Scan for the cell matching the given text and deliver its (x, y) coordinate at center. 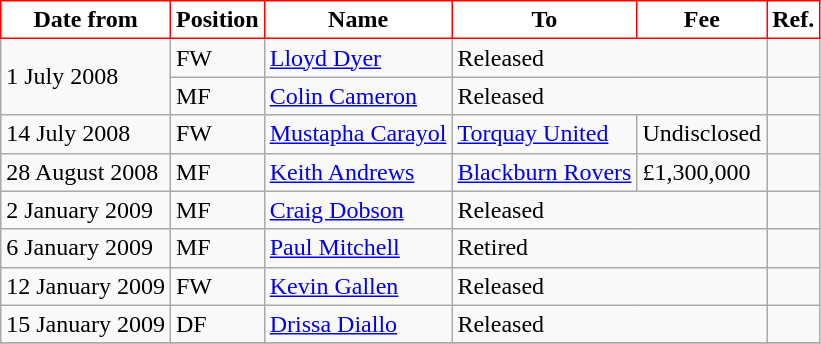
Torquay United (544, 134)
Name (358, 20)
Drissa Diallo (358, 324)
Kevin Gallen (358, 286)
15 January 2009 (86, 324)
£1,300,000 (702, 172)
Mustapha Carayol (358, 134)
Lloyd Dyer (358, 58)
Date from (86, 20)
28 August 2008 (86, 172)
DF (217, 324)
Keith Andrews (358, 172)
2 January 2009 (86, 210)
1 July 2008 (86, 77)
Colin Cameron (358, 96)
12 January 2009 (86, 286)
6 January 2009 (86, 248)
Fee (702, 20)
Craig Dobson (358, 210)
Retired (610, 248)
To (544, 20)
Blackburn Rovers (544, 172)
Ref. (794, 20)
14 July 2008 (86, 134)
Undisclosed (702, 134)
Paul Mitchell (358, 248)
Position (217, 20)
